Locate the cell with the specified text and output its (x, y) center coordinate. 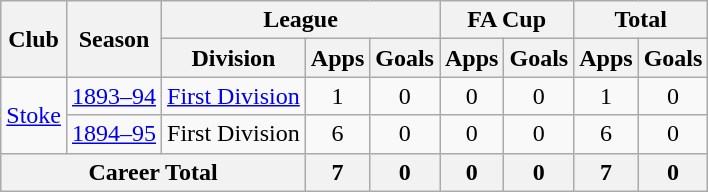
Division (234, 58)
Club (34, 39)
Career Total (154, 172)
Stoke (34, 115)
FA Cup (507, 20)
1894–95 (114, 134)
Total (641, 20)
League (301, 20)
Season (114, 39)
1893–94 (114, 96)
